Extract the [X, Y] coordinate from the center of the cell holding the provided text.  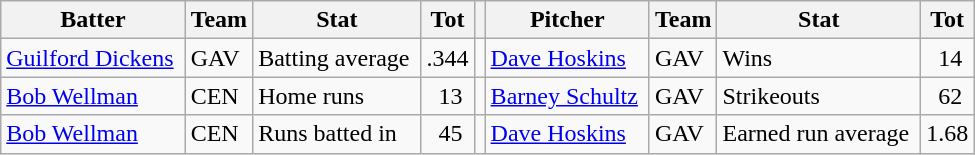
Runs batted in [337, 134]
Barney Schultz [567, 96]
Batter [93, 20]
Earned run average [819, 134]
Pitcher [567, 20]
45 [448, 134]
14 [948, 58]
Batting average [337, 58]
Home runs [337, 96]
Guilford Dickens [93, 58]
13 [448, 96]
1.68 [948, 134]
.344 [448, 58]
Wins [819, 58]
62 [948, 96]
Strikeouts [819, 96]
